Scan for the cell matching the given text and deliver its (X, Y) coordinate at center. 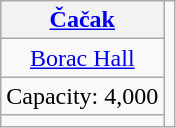
Capacity: 4,000 (82, 96)
Borac Hall (82, 58)
Čačak (82, 20)
